Find where the given text appears and provide that cell's center as [X, Y] coordinate. 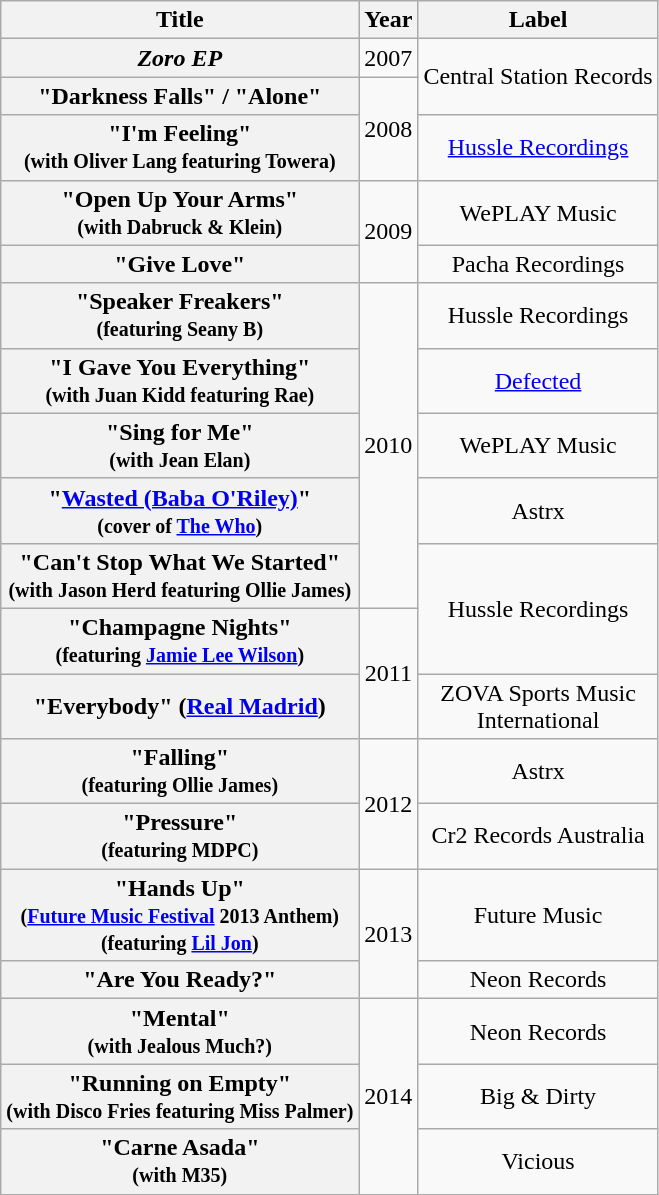
2012 [388, 804]
"Give Love" [180, 264]
"Are You Ready?" [180, 980]
"Carne Asada"(with M35) [180, 1162]
2010 [388, 446]
2007 [388, 58]
"Running on Empty"(with Disco Fries featuring Miss Palmer) [180, 1096]
2014 [388, 1096]
"Sing for Me"(with Jean Elan) [180, 446]
2013 [388, 934]
ZOVA Sports Music International [538, 706]
2008 [388, 128]
Defected [538, 380]
"Champagne Nights"(featuring Jamie Lee Wilson) [180, 640]
"Falling"(featuring Ollie James) [180, 772]
Label [538, 20]
Pacha Recordings [538, 264]
Future Music [538, 915]
Central Station Records [538, 77]
Title [180, 20]
Zoro EP [180, 58]
"Darkness Falls" / "Alone" [180, 96]
2009 [388, 232]
Vicious [538, 1162]
"Wasted (Baba O'Riley)"(cover of The Who) [180, 510]
"Pressure"(featuring MDPC) [180, 836]
"Mental"(with Jealous Much?) [180, 1032]
"Speaker Freakers"(featuring Seany B) [180, 316]
"Hands Up"(Future Music Festival 2013 Anthem)(featuring Lil Jon) [180, 915]
"Can't Stop What We Started"(with Jason Herd featuring Ollie James) [180, 576]
"I Gave You Everything"(with Juan Kidd featuring Rae) [180, 380]
"Everybody" (Real Madrid) [180, 706]
"I'm Feeling"(with Oliver Lang featuring Towera) [180, 148]
Big & Dirty [538, 1096]
"Open Up Your Arms"(with Dabruck & Klein) [180, 212]
Year [388, 20]
Cr2 Records Australia [538, 836]
2011 [388, 673]
